Return [x, y] of the center of cell containing provided text 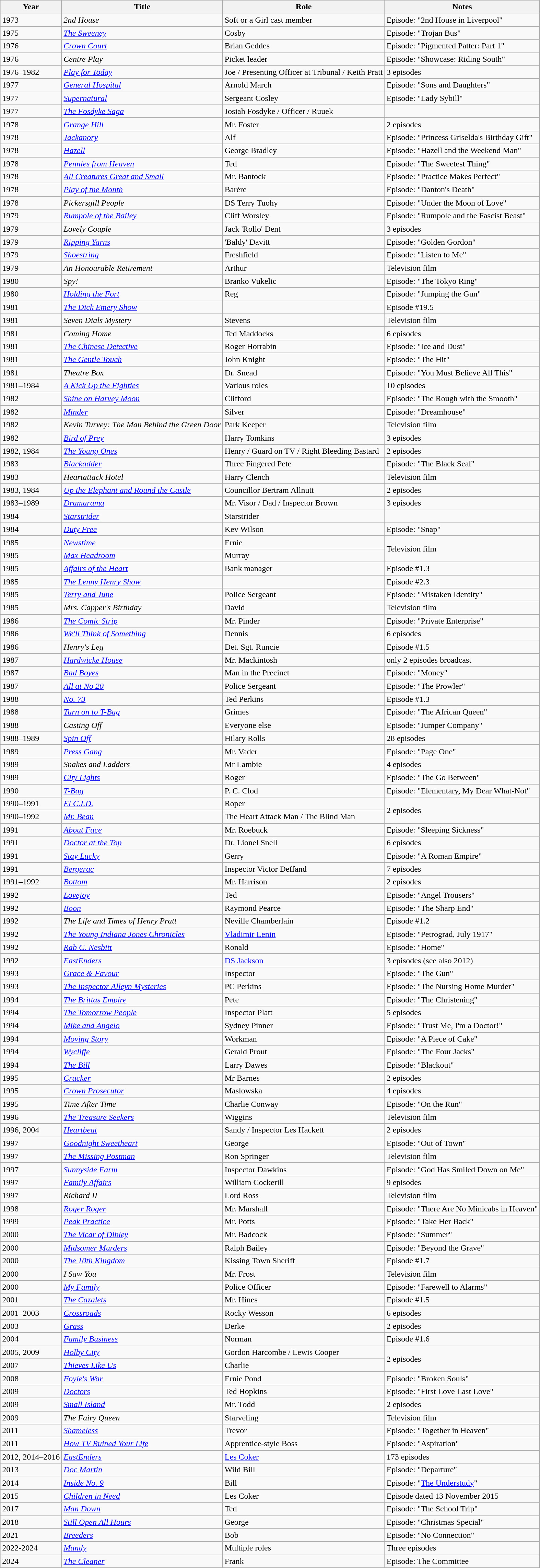
Wiggins [304, 1117]
1990–1992 [31, 817]
Pete [304, 1000]
I Saw You [142, 1274]
Mr. Bean [142, 817]
Workman [304, 1039]
Episode #1.7 [462, 1261]
Episode: "Golden Gordon" [462, 242]
Episode: "Sleeping Sickness" [462, 830]
The Chinese Detective [142, 346]
Episode: "Rumpole and the Fascist Beast" [462, 216]
Frank [304, 1561]
Episode: "Danton's Death" [462, 190]
The Cleaner [142, 1561]
Episode: "Farewell to Alarms" [462, 1287]
The Cazalets [142, 1300]
Episode #2.3 [462, 582]
PC Perkins [304, 986]
Gerry [304, 856]
Episode: "You Must Believe All This" [462, 372]
Lovejoy [142, 895]
2001 [31, 1300]
Roger Roger [142, 1208]
Episode: "Pigmented Patter: Part 1" [462, 46]
1981–1984 [31, 386]
Arnold March [304, 85]
Still Open All Hours [142, 1522]
Picket leader [304, 59]
Grange Hill [142, 124]
Episode: "The Tokyo Ring" [462, 281]
Snakes and Ladders [142, 764]
Episode: "Trojan Bus" [462, 33]
1990–1991 [31, 804]
George Bradley [304, 150]
Harry Clench [304, 477]
Larry Dawes [304, 1065]
Pennies from Heaven [142, 164]
Ted Maddocks [304, 333]
Episode: "The Understudy" [462, 1483]
2021 [31, 1535]
Episode #19.5 [462, 307]
We'll Think of Something [142, 634]
Supernatural [142, 98]
Gordon Harcombe / Lewis Cooper [304, 1352]
Grace & Favour [142, 973]
Role [304, 7]
Boon [142, 908]
Ralph Bailey [304, 1248]
Silver [304, 412]
Peak Practice [142, 1222]
1996 [31, 1117]
The Sweeney [142, 33]
Heartattack Hotel [142, 477]
Bill [304, 1483]
1996, 2004 [31, 1130]
William Cockerill [304, 1182]
Harry Tomkins [304, 438]
Wycliffe [142, 1052]
5 episodes [462, 1013]
Episode: "Jumper Company" [462, 725]
2004 [31, 1339]
Inspector Victor Deffand [304, 869]
Family Affairs [142, 1182]
No. 73 [142, 699]
Episode: "Beyond the Grave" [462, 1248]
Episode #1.6 [462, 1339]
Coming Home [142, 333]
Vladimir Lenin [304, 934]
Episode: "Page One" [462, 751]
Episode: "Hazell and the Weekend Man" [462, 150]
Roger [304, 777]
The Inspector Alleyn Mysteries [142, 986]
A Kick Up the Eighties [142, 386]
1983, 1984 [31, 490]
The Young Ones [142, 451]
Inspector [304, 973]
The Fosdyke Saga [142, 111]
Henry's Leg [142, 647]
3 episodes (see also 2012) [462, 960]
P. C. Clod [304, 790]
2008 [31, 1378]
The Treasure Seekers [142, 1117]
Mr Barnes [304, 1078]
Kissing Town Sheriff [304, 1261]
Mike and Angelo [142, 1026]
Maslowska [304, 1091]
Episode: "Summer" [462, 1235]
Three episodes [462, 1548]
Spin Off [142, 738]
Holding the Fort [142, 294]
Cosby [304, 33]
The Vicar of Dibley [142, 1235]
Episode: "The Hit" [462, 359]
2014 [31, 1483]
The Comic Strip [142, 621]
Dennis [304, 634]
Centre Play [142, 59]
Ted Hopkins [304, 1391]
Norman [304, 1339]
7 episodes [462, 869]
Episode: "Ice and Dust" [462, 346]
Det. Sgt. Runcie [304, 647]
Family Business [142, 1339]
Episode: "Broken Souls" [462, 1378]
10 episodes [462, 386]
DS Terry Tuohy [304, 203]
Episode: "Practice Makes Perfect" [462, 177]
Blackadder [142, 464]
Episode: "The Four Jacks" [462, 1052]
Ron Springer [304, 1156]
Casting Off [142, 725]
Episode: "Princess Griselda's Birthday Gift" [462, 137]
Trevor [304, 1431]
Mr. Visor / Dad / Inspector Brown [304, 503]
Episode: "Snap" [462, 529]
Episode: "Lady Sybill" [462, 98]
The Dick Emery Show [142, 307]
Minder [142, 412]
Joe / Presenting Officer at Tribunal / Keith Pratt [304, 72]
Max Headroom [142, 555]
Mr. Pinder [304, 621]
Mrs. Capper's Birthday [142, 608]
Ripping Yarns [142, 242]
2022-2024 [31, 1548]
Rumpole of the Bailey [142, 216]
The Brittas Empire [142, 1000]
Grimes [304, 712]
The Lenny Henry Show [142, 582]
Shoestring [142, 255]
Play of the Month [142, 190]
2018 [31, 1522]
Derke [304, 1326]
Pickersgill People [142, 203]
Title [142, 7]
Lord Ross [304, 1195]
Episode: "The Nursing Home Murder" [462, 986]
Episode #1.2 [462, 921]
Jack 'Rollo' Dent [304, 229]
El C.I.D. [142, 804]
Wild Bill [304, 1470]
Stay Lucky [142, 856]
Henry / Guard on TV / Right Bleeding Bastard [304, 451]
Mr. Frost [304, 1274]
David [304, 608]
Episode: "The Rough with the Smooth" [462, 399]
Various roles [304, 386]
Charlie Conway [304, 1104]
Mr. Bantock [304, 177]
Roger Horrabin [304, 346]
Apprentice-style Boss [304, 1444]
Freshfield [304, 255]
Episode: "Out of Town" [462, 1143]
Mr. Marshall [304, 1208]
The Young Indiana Jones Chronicles [142, 934]
1975 [31, 33]
1976–1982 [31, 72]
Bird of Prey [142, 438]
Branko Vukelic [304, 281]
Dr. Lionel Snell [304, 843]
Alf [304, 137]
'Baldy' Davitt [304, 242]
Episode: "Jumping the Gun" [462, 294]
Doc Martin [142, 1470]
Rab C. Nesbitt [142, 947]
Sandy / Inspector Les Hackett [304, 1130]
Raymond Pearce [304, 908]
Man in the Precinct [304, 673]
Episode: "Sons and Daughters" [462, 85]
Mr. Hines [304, 1300]
Episode: "Elementary, My Dear What-Not" [462, 790]
The 10th Kingdom [142, 1261]
Charlie [304, 1365]
Kev Wilson [304, 529]
1990 [31, 790]
The Gentle Touch [142, 359]
Grass [142, 1326]
Episode dated 13 November 2015 [462, 1496]
Everyone else [304, 725]
Breeders [142, 1535]
Episode: "Under the Moon of Love" [462, 203]
The Fairy Queen [142, 1418]
Mr. Todd [304, 1404]
Episode: "A Roman Empire" [462, 856]
Episode: "The African Queen" [462, 712]
Sunnyside Farm [142, 1169]
Sydney Pinner [304, 1026]
Bank manager [304, 568]
Small Island [142, 1404]
Time After Time [142, 1104]
Episode: "The Black Seal" [462, 464]
Episode: "Christmas Special" [462, 1522]
Bergerac [142, 869]
Mr. Vader [304, 751]
1983–1989 [31, 503]
John Knight [304, 359]
1988–1989 [31, 738]
Episode: "The Sweetest Thing" [462, 164]
2017 [31, 1509]
Police Officer [304, 1287]
Episode: "Dreamhouse" [462, 412]
Multiple roles [304, 1548]
2005, 2009 [31, 1352]
General Hospital [142, 85]
Park Keeper [304, 425]
Spy! [142, 281]
Episode: "Showcase: Riding South" [462, 59]
Hilary Rolls [304, 738]
Josiah Fosdyke / Officer / Ruuek [304, 111]
Crown Court [142, 46]
Episode: "The Gun" [462, 973]
Hardwicke House [142, 660]
Up the Elephant and Round the Castle [142, 490]
Goodnight Sweetheart [142, 1143]
Sergeant Cosley [304, 98]
Doctors [142, 1391]
Episode: "No Connection" [462, 1535]
2007 [31, 1365]
Theatre Box [142, 372]
The Life and Times of Henry Pratt [142, 921]
Roper [304, 804]
Turn on to T-Bag [142, 712]
2nd House [142, 20]
Episode: "The Sharp End" [462, 908]
Clifford [304, 399]
Thieves Like Us [142, 1365]
Press Gang [142, 751]
Terry and June [142, 595]
Rocky Wesson [304, 1313]
Episode: "Listen to Me" [462, 255]
1998 [31, 1208]
Inspector Dawkins [304, 1169]
Episode: "Home" [462, 947]
Episode: "Mistaken Identity" [462, 595]
Children in Need [142, 1496]
An Honourable Retirement [142, 268]
Episode: The Committee [462, 1561]
Affairs of the Heart [142, 568]
Mr Lambie [304, 764]
Stevens [304, 320]
Episode: "The Christening" [462, 1000]
Ernie Pond [304, 1378]
Shameless [142, 1431]
2003 [31, 1326]
Starveling [304, 1418]
Crown Prosecutor [142, 1091]
Episode: "First Love Last Love" [462, 1391]
Murray [304, 555]
Episode: "Angel Trousers" [462, 895]
T-Bag [142, 790]
Cliff Worsley [304, 216]
Kevin Turvey: The Man Behind the Green Door [142, 425]
Mr. Potts [304, 1222]
Mr. Foster [304, 124]
Ernie [304, 542]
Episode: "Petrograd, July 1917" [462, 934]
The Bill [142, 1065]
The Tomorrow People [142, 1013]
Ted Perkins [304, 699]
Gerald Prout [304, 1052]
Midsomer Murders [142, 1248]
Reg [304, 294]
Barère [304, 190]
My Family [142, 1287]
City Lights [142, 777]
How TV Ruined Your Life [142, 1444]
Mandy [142, 1548]
173 episodes [462, 1457]
28 episodes [462, 738]
Episode: "The Prowler" [462, 686]
Newstime [142, 542]
All Creatures Great and Small [142, 177]
Episode: "Trust Me, I'm a Doctor!" [462, 1026]
DS Jackson [304, 960]
Three Fingered Pete [304, 464]
Episode: "There Are No Minicabs in Heaven" [462, 1208]
Episode: "Take Her Back" [462, 1222]
only 2 episodes broadcast [462, 660]
Episode: "A Piece of Cake" [462, 1039]
Episode: "Blackout" [462, 1065]
Episode: "Money" [462, 673]
Heartbeat [142, 1130]
Episode: "On the Run" [462, 1104]
Doctor at the Top [142, 843]
Episode: "Aspiration" [462, 1444]
Ronald [304, 947]
Holby City [142, 1352]
Arthur [304, 268]
Hazell [142, 150]
Man Down [142, 1509]
Episode: "Together in Heaven" [462, 1431]
Shine on Harvey Moon [142, 399]
Soft or a Girl cast member [304, 20]
Foyle's War [142, 1378]
2001–2003 [31, 1313]
Dramarama [142, 503]
Duty Free [142, 529]
All at No 20 [142, 686]
Bob [304, 1535]
Richard II [142, 1195]
Cracker [142, 1078]
Inside No. 9 [142, 1483]
Neville Chamberlain [304, 921]
Bottom [142, 882]
Mr. Badcock [304, 1235]
Mr. Harrison [304, 882]
Mr. Mackintosh [304, 660]
1982, 1984 [31, 451]
The Heart Attack Man / The Blind Man [304, 817]
Moving Story [142, 1039]
2024 [31, 1561]
Mr. Roebuck [304, 830]
Notes [462, 7]
Episode: "Departure" [462, 1470]
Episode: "The Go Between" [462, 777]
Episode: "The School Trip" [462, 1509]
Dr. Snead [304, 372]
Inspector Platt [304, 1013]
Episode: "2nd House in Liverpool" [462, 20]
Play for Today [142, 72]
Episode: "Private Enterprise" [462, 621]
2012, 2014–2016 [31, 1457]
Seven Dials Mystery [142, 320]
2013 [31, 1470]
The Missing Postman [142, 1156]
Lovely Couple [142, 229]
About Face [142, 830]
Bad Boyes [142, 673]
Crossroads [142, 1313]
9 episodes [462, 1182]
Jackanory [142, 137]
2015 [31, 1496]
Brian Geddes [304, 46]
1991–1992 [31, 882]
Councillor Bertram Allnutt [304, 490]
1973 [31, 20]
Episode: "God Has Smiled Down on Me" [462, 1169]
1999 [31, 1222]
Year [31, 7]
